Capture the cell that displays the provided text and extract its (x, y) central coordinate. 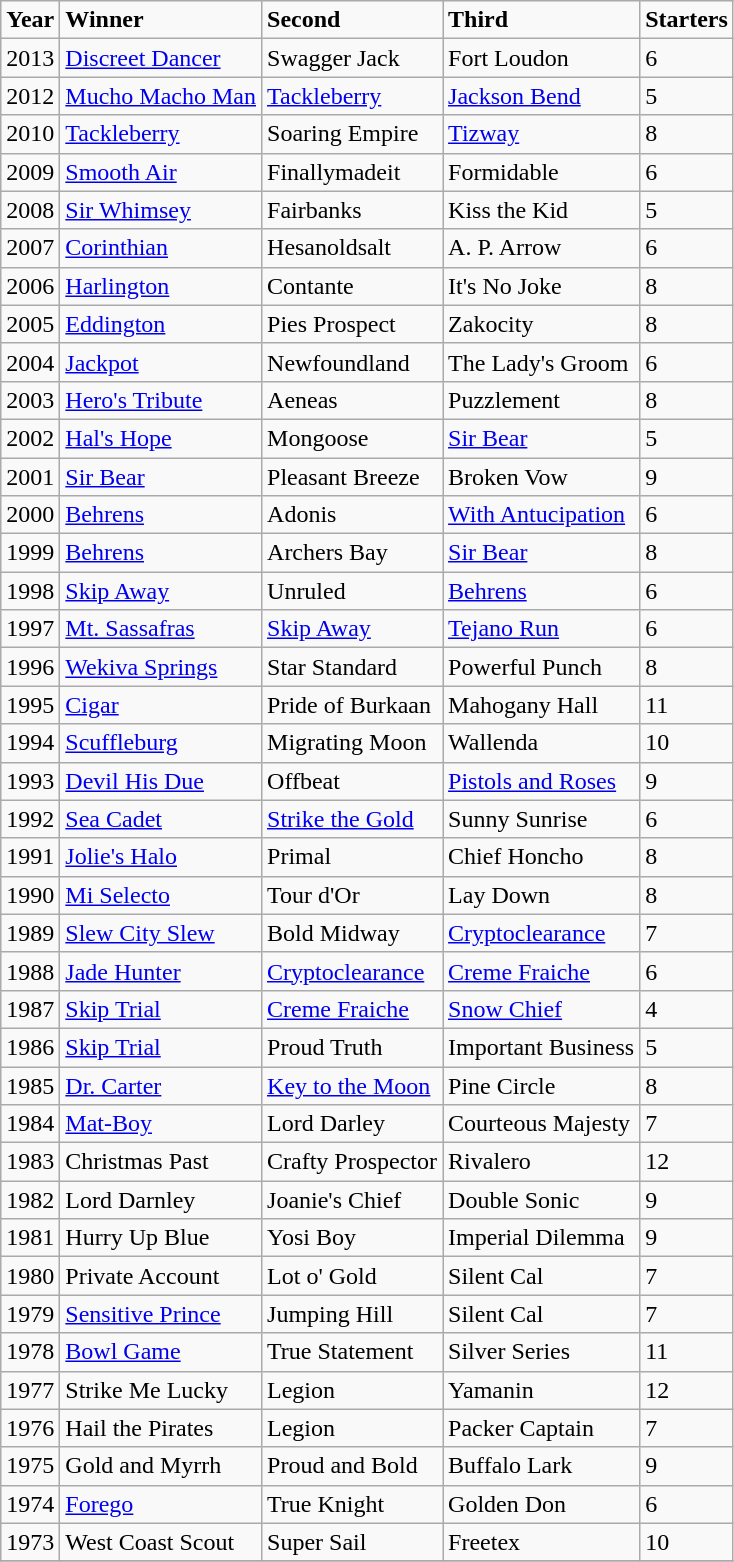
2001 (30, 477)
1985 (30, 1085)
Hero's Tribute (161, 400)
2005 (30, 324)
2013 (30, 58)
Joanie's Chief (352, 1200)
Puzzlement (542, 400)
Pride of Burkaan (352, 705)
Jackson Bend (542, 96)
A. P. Arrow (542, 248)
1976 (30, 1428)
1981 (30, 1238)
Mt. Sassafras (161, 629)
Mat-Boy (161, 1124)
Silver Series (542, 1352)
1998 (30, 591)
Dr. Carter (161, 1085)
Pleasant Breeze (352, 477)
Bowl Game (161, 1352)
Broken Vow (542, 477)
1999 (30, 553)
True Statement (352, 1352)
Mi Selecto (161, 895)
Contante (352, 286)
Fort Loudon (542, 58)
Sunny Sunrise (542, 819)
Christmas Past (161, 1162)
Mongoose (352, 438)
Imperial Dilemma (542, 1238)
2003 (30, 400)
1986 (30, 1047)
Jolie's Halo (161, 857)
Hurry Up Blue (161, 1238)
1987 (30, 1009)
Pistols and Roses (542, 781)
1990 (30, 895)
Courteous Majesty (542, 1124)
Jade Hunter (161, 971)
Strike the Gold (352, 819)
1993 (30, 781)
Jackpot (161, 362)
2010 (30, 134)
Hail the Pirates (161, 1428)
Discreet Dancer (161, 58)
Sea Cadet (161, 819)
Wallenda (542, 743)
Pies Prospect (352, 324)
West Coast Scout (161, 1542)
Sir Whimsey (161, 210)
4 (687, 1009)
1994 (30, 743)
Yosi Boy (352, 1238)
Lay Down (542, 895)
Hesanoldsalt (352, 248)
Newfoundland (352, 362)
Star Standard (352, 667)
Buffalo Lark (542, 1466)
1984 (30, 1124)
Tour d'Or (352, 895)
1988 (30, 971)
Rivalero (542, 1162)
1973 (30, 1542)
Tizway (542, 134)
Year (30, 20)
Gold and Myrrh (161, 1466)
1975 (30, 1466)
Yamanin (542, 1390)
Primal (352, 857)
Super Sail (352, 1542)
Sensitive Prince (161, 1314)
2006 (30, 286)
2007 (30, 248)
It's No Joke (542, 286)
Corinthian (161, 248)
1982 (30, 1200)
Mahogany Hall (542, 705)
Fairbanks (352, 210)
With Antucipation (542, 515)
Freetex (542, 1542)
The Lady's Groom (542, 362)
Important Business (542, 1047)
Third (542, 20)
Jumping Hill (352, 1314)
Archers Bay (352, 553)
Hal's Hope (161, 438)
1977 (30, 1390)
1997 (30, 629)
Key to the Moon (352, 1085)
Migrating Moon (352, 743)
Bold Midway (352, 933)
1978 (30, 1352)
1974 (30, 1504)
Smooth Air (161, 172)
Harlington (161, 286)
Eddington (161, 324)
Devil His Due (161, 781)
Kiss the Kid (542, 210)
Starters (687, 20)
2000 (30, 515)
Crafty Prospector (352, 1162)
1995 (30, 705)
Forego (161, 1504)
1979 (30, 1314)
Snow Chief (542, 1009)
1996 (30, 667)
Mucho Macho Man (161, 96)
Formidable (542, 172)
Aeneas (352, 400)
Proud and Bold (352, 1466)
1991 (30, 857)
Swagger Jack (352, 58)
Lord Darley (352, 1124)
Chief Honcho (542, 857)
2008 (30, 210)
Unruled (352, 591)
Proud Truth (352, 1047)
Adonis (352, 515)
Cigar (161, 705)
Soaring Empire (352, 134)
Powerful Punch (542, 667)
Packer Captain (542, 1428)
Second (352, 20)
Lord Darnley (161, 1200)
Zakocity (542, 324)
Slew City Slew (161, 933)
1980 (30, 1276)
Private Account (161, 1276)
Double Sonic (542, 1200)
Winner (161, 20)
2002 (30, 438)
Strike Me Lucky (161, 1390)
Scuffleburg (161, 743)
Finallymadeit (352, 172)
Pine Circle (542, 1085)
Tejano Run (542, 629)
2012 (30, 96)
2004 (30, 362)
Offbeat (352, 781)
Lot o' Gold (352, 1276)
1983 (30, 1162)
2009 (30, 172)
1992 (30, 819)
1989 (30, 933)
True Knight (352, 1504)
Golden Don (542, 1504)
Wekiva Springs (161, 667)
